Output the (X, Y) coordinate of the center of the cell containing the given text.  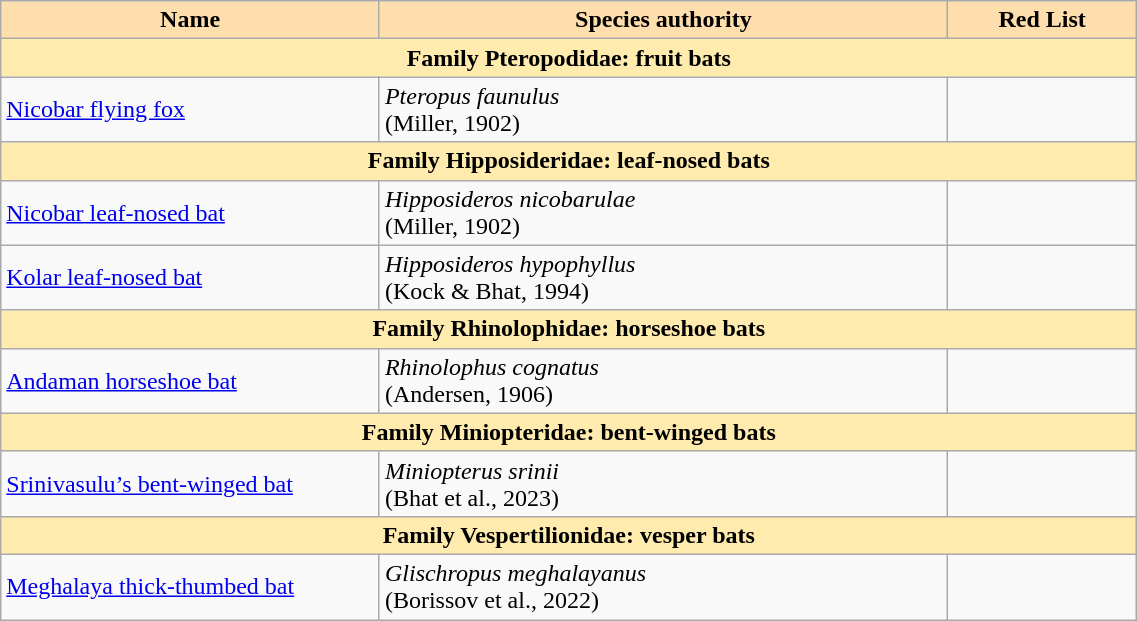
Family Pteropodidae: fruit bats (569, 58)
Srinivasulu’s bent-winged bat (190, 484)
Family Hipposideridae: leaf-nosed bats (569, 161)
Red List (1042, 20)
Nicobar flying fox (190, 110)
Species authority (663, 20)
Family Vespertilionidae: vesper bats (569, 535)
Pteropus faunulus(Miller, 1902) (663, 110)
Meghalaya thick-thumbed bat (190, 586)
Glischropus meghalayanus(Borissov et al., 2022) (663, 586)
Family Miniopteridae: bent-winged bats (569, 432)
Family Rhinolophidae: horseshoe bats (569, 329)
Andaman horseshoe bat (190, 380)
Miniopterus srinii(Bhat et al., 2023) (663, 484)
Hipposideros hypophyllus(Kock & Bhat, 1994) (663, 278)
Nicobar leaf-nosed bat (190, 212)
Name (190, 20)
Rhinolophus cognatus(Andersen, 1906) (663, 380)
Kolar leaf-nosed bat (190, 278)
Hipposideros nicobarulae(Miller, 1902) (663, 212)
